Identify which cell holds the provided text, then report its [x, y] central coordinate. 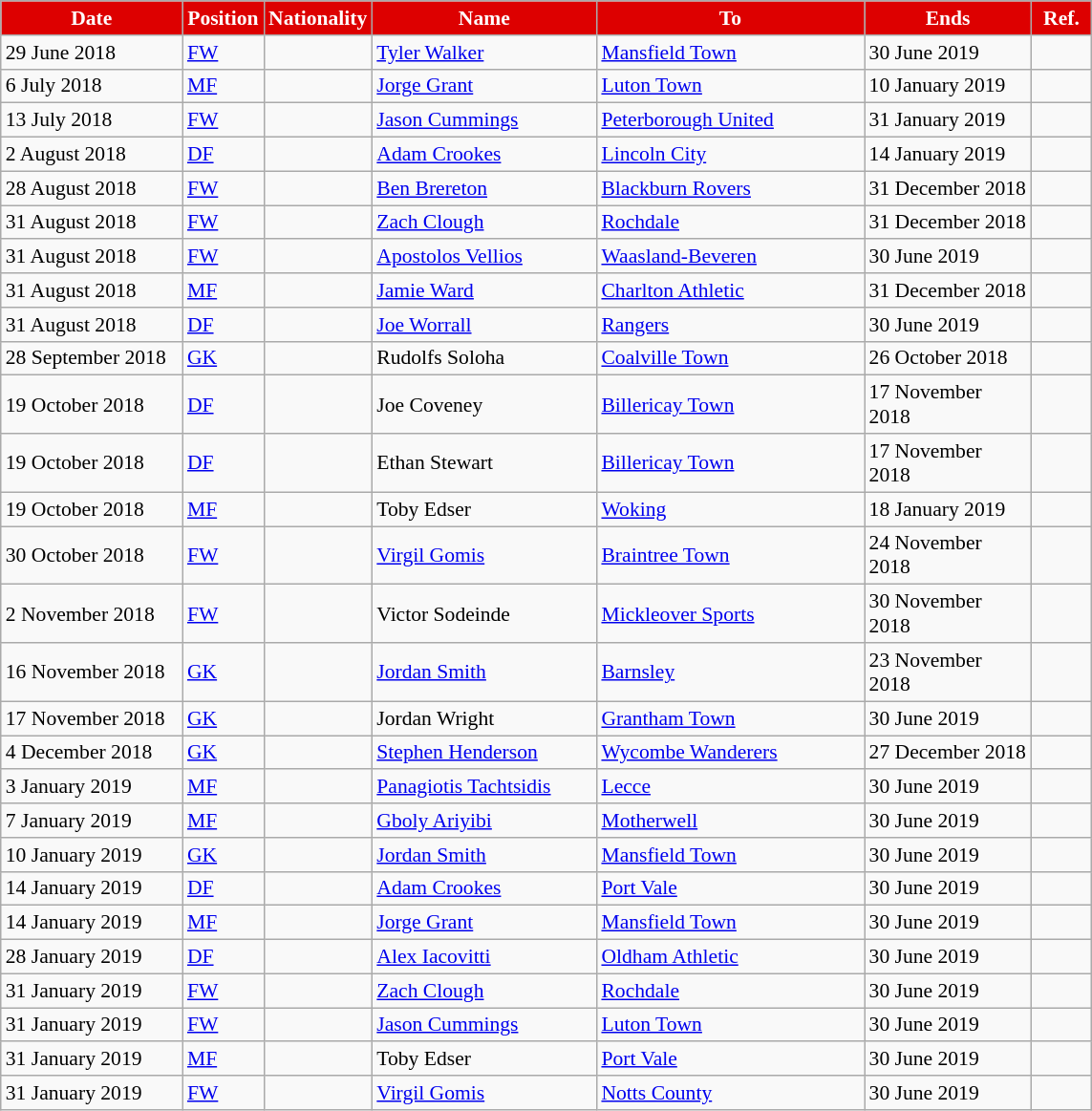
3 January 2019 [92, 787]
27 December 2018 [948, 753]
Mickleover Sports [730, 613]
24 November 2018 [948, 556]
23 November 2018 [948, 673]
Grantham Town [730, 718]
13 July 2018 [92, 120]
Motherwell [730, 821]
Tyler Walker [483, 53]
Lincoln City [730, 155]
Alex Iacovitti [483, 957]
30 November 2018 [948, 613]
4 December 2018 [92, 753]
Wycombe Wanderers [730, 753]
6 July 2018 [92, 86]
Notts County [730, 1093]
30 October 2018 [92, 556]
Waasland-Beveren [730, 257]
Braintree Town [730, 556]
Panagiotis Tachtsidis [483, 787]
Ref. [1062, 18]
Blackburn Rovers [730, 188]
Joe Worrall [483, 325]
Nationality [317, 18]
Oldham Athletic [730, 957]
Date [92, 18]
16 November 2018 [92, 673]
To [730, 18]
Jordan Wright [483, 718]
Apostolos Vellios [483, 257]
Ben Brereton [483, 188]
Joe Coveney [483, 405]
Ends [948, 18]
2 August 2018 [92, 155]
Rangers [730, 325]
29 June 2018 [92, 53]
Name [483, 18]
28 August 2018 [92, 188]
Lecce [730, 787]
2 November 2018 [92, 613]
28 January 2019 [92, 957]
Woking [730, 509]
Victor Sodeinde [483, 613]
26 October 2018 [948, 358]
Position [224, 18]
Barnsley [730, 673]
Jamie Ward [483, 290]
Stephen Henderson [483, 753]
Rudolfs Soloha [483, 358]
28 September 2018 [92, 358]
Gboly Ariyibi [483, 821]
18 January 2019 [948, 509]
Charlton Athletic [730, 290]
Coalville Town [730, 358]
Ethan Stewart [483, 462]
7 January 2019 [92, 821]
Peterborough United [730, 120]
